From the cell containing the given text, extract its center point as [x, y] coordinate. 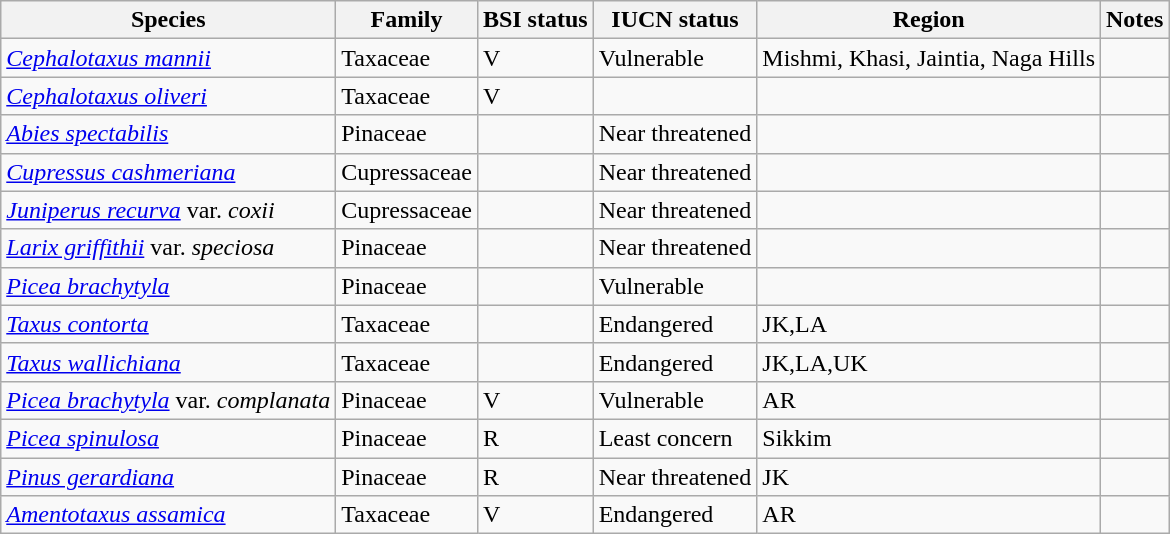
Juniperus recurva var. coxii [168, 210]
Larix griffithii var. speciosa [168, 248]
Cephalotaxus mannii [168, 58]
Picea brachytyla [168, 286]
Cephalotaxus oliveri [168, 96]
Picea brachytyla var. complanata [168, 400]
JK,LA,UK [929, 362]
JK [929, 477]
Mishmi, Khasi, Jaintia, Naga Hills [929, 58]
Amentotaxus assamica [168, 515]
JK,LA [929, 324]
Family [407, 20]
Least concern [675, 438]
Pinus gerardiana [168, 477]
Notes [1135, 20]
Cupressus cashmeriana [168, 172]
Region [929, 20]
Species [168, 20]
BSI status [535, 20]
Taxus wallichiana [168, 362]
Sikkim [929, 438]
Abies spectabilis [168, 134]
Taxus contorta [168, 324]
IUCN status [675, 20]
Picea spinulosa [168, 438]
